Return the [x, y] coordinate for the center point of the cell that contains the specified text.  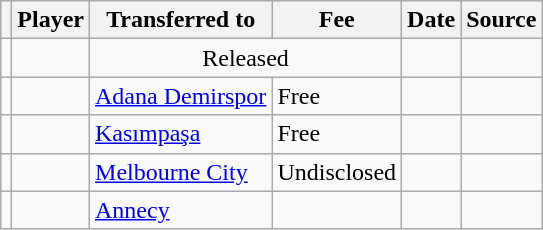
Released [246, 58]
Date [432, 20]
Fee [337, 20]
Adana Demirspor [181, 96]
Melbourne City [181, 172]
Annecy [181, 210]
Undisclosed [337, 172]
Player [51, 20]
Transferred to [181, 20]
Kasımpaşa [181, 134]
Source [502, 20]
